Return the [X, Y] coordinate for the center point of the cell that contains the specified text.  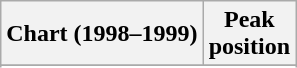
Peakposition [249, 34]
Chart (1998–1999) [102, 34]
